Identify which cell holds the provided text, then report its (X, Y) central coordinate. 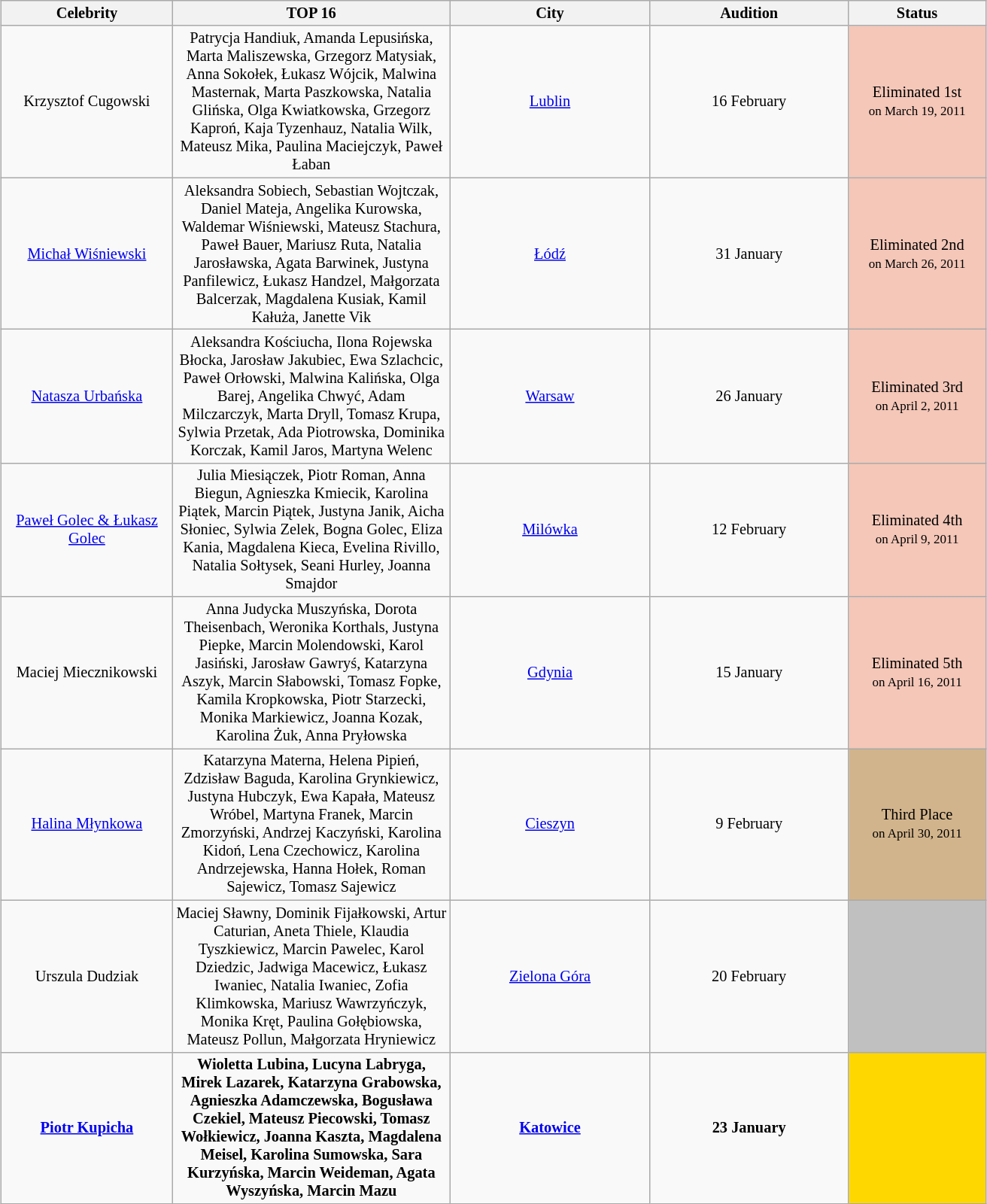
Cieszyn (551, 825)
23 January (749, 1128)
15 January (749, 673)
Eliminated 5thon April 16, 2011 (917, 673)
12 February (749, 530)
Milówka (551, 530)
Eliminated 2ndon March 26, 2011 (917, 254)
Łódź (551, 254)
16 February (749, 102)
City (551, 14)
Maciej Miecznikowski (87, 673)
Urszula Dudziak (87, 976)
Eliminated 4thon April 9, 2011 (917, 530)
Halina Młynkowa (87, 825)
Paweł Golec & Łukasz Golec (87, 530)
Celebrity (87, 14)
Third Placeon April 30, 2011 (917, 825)
Krzysztof Cugowski (87, 102)
Lublin (551, 102)
Gdynia (551, 673)
31 January (749, 254)
Status (917, 14)
20 February (749, 976)
Eliminated 1ston March 19, 2011 (917, 102)
Piotr Kupicha (87, 1128)
Michał Wiśniewski (87, 254)
Natasza Urbańska (87, 397)
Katowice (551, 1128)
Warsaw (551, 397)
TOP 16 (311, 14)
Audition (749, 14)
Eliminated 3rdon April 2, 2011 (917, 397)
9 February (749, 825)
26 January (749, 397)
Zielona Góra (551, 976)
